Extract the (x, y) coordinate from the center of the cell holding the provided text.  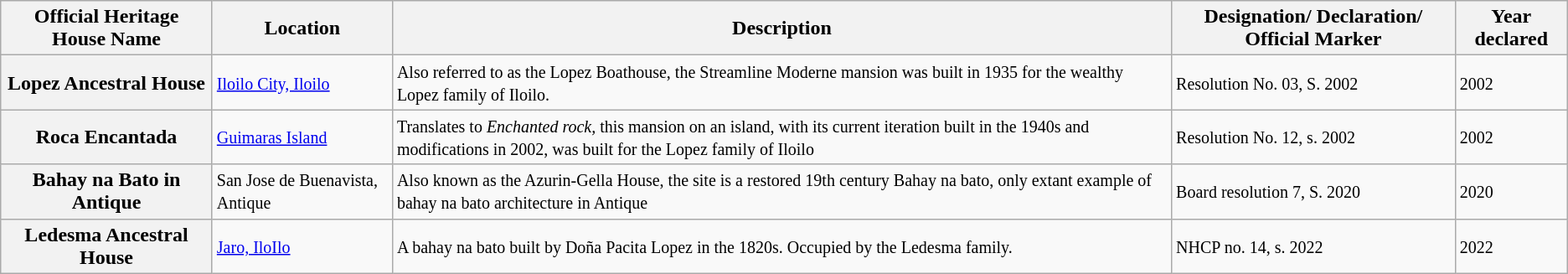
Also known as the Azurin-Gella House, the site is a restored 19th century Bahay na bato, only extant example of bahay na bato architecture in Antique (781, 191)
Bahay na Bato in Antique (107, 191)
2022 (1511, 246)
Iloilo City, Iloilo (302, 82)
Description (781, 28)
Jaro, IloIlo (302, 246)
Roca Encantada (107, 137)
2020 (1511, 191)
NHCP no. 14, s. 2022 (1313, 246)
Board resolution 7, S. 2020 (1313, 191)
Guimaras Island (302, 137)
Year declared (1511, 28)
Location (302, 28)
Designation/ Declaration/ Official Marker (1313, 28)
A bahay na bato built by Doña Pacita Lopez in the 1820s. Occupied by the Ledesma family. (781, 246)
San Jose de Buenavista, Antique (302, 191)
Ledesma Ancestral House (107, 246)
Also referred to as the Lopez Boathouse, the Streamline Moderne mansion was built in 1935 for the wealthy Lopez family of Iloilo. (781, 82)
Official Heritage House Name (107, 28)
Resolution No. 12, s. 2002 (1313, 137)
Lopez Ancestral House (107, 82)
Resolution No. 03, S. 2002 (1313, 82)
